Return the (X, Y) coordinate for the center point of the cell that contains the specified text.  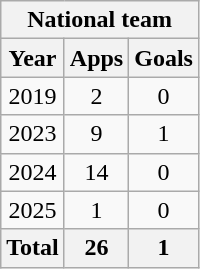
2019 (33, 96)
Goals (164, 58)
2023 (33, 134)
14 (96, 172)
Apps (96, 58)
Total (33, 248)
Year (33, 58)
2024 (33, 172)
9 (96, 134)
2025 (33, 210)
26 (96, 248)
National team (100, 20)
2 (96, 96)
